Return [x, y] of the center of cell containing provided text 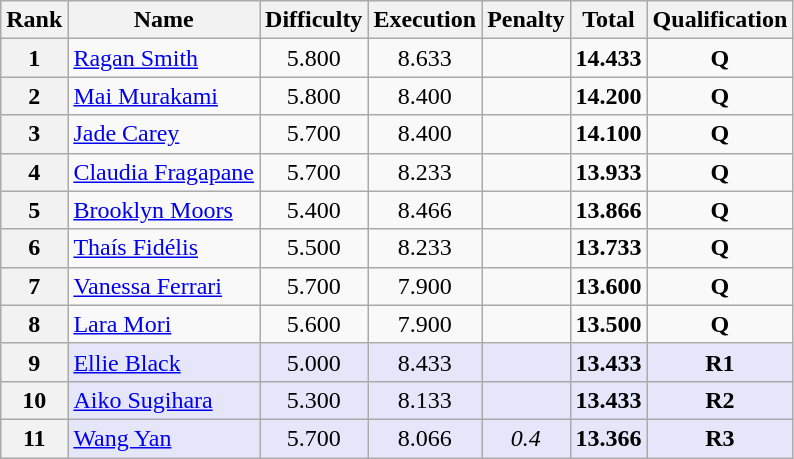
Jade Carey [164, 134]
14.433 [608, 58]
13.366 [608, 438]
9 [34, 362]
13.866 [608, 210]
14.200 [608, 96]
Mai Murakami [164, 96]
Ragan Smith [164, 58]
Execution [425, 20]
Rank [34, 20]
Thaís Fidélis [164, 248]
Wang Yan [164, 438]
10 [34, 400]
11 [34, 438]
13.600 [608, 286]
13.733 [608, 248]
Brooklyn Moors [164, 210]
4 [34, 172]
R2 [720, 400]
0.4 [526, 438]
6 [34, 248]
Ellie Black [164, 362]
Name [164, 20]
Aiko Sugihara [164, 400]
5.600 [314, 324]
13.933 [608, 172]
13.500 [608, 324]
8 [34, 324]
8.066 [425, 438]
R1 [720, 362]
Lara Mori [164, 324]
8.133 [425, 400]
1 [34, 58]
14.100 [608, 134]
Qualification [720, 20]
Claudia Fragapane [164, 172]
Vanessa Ferrari [164, 286]
Penalty [526, 20]
5.000 [314, 362]
5 [34, 210]
R3 [720, 438]
Difficulty [314, 20]
5.400 [314, 210]
5.500 [314, 248]
2 [34, 96]
8.433 [425, 362]
8.633 [425, 58]
7 [34, 286]
8.466 [425, 210]
3 [34, 134]
Total [608, 20]
5.300 [314, 400]
